Extract the (X, Y) coordinate from the center of the cell holding the provided text.  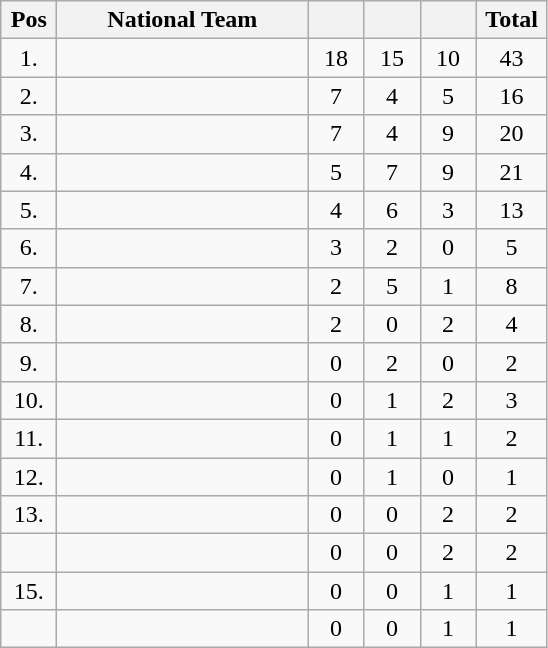
4. (29, 172)
18 (336, 58)
6 (392, 210)
8. (29, 324)
1. (29, 58)
11. (29, 438)
6. (29, 248)
8 (512, 286)
7. (29, 286)
10. (29, 400)
13 (512, 210)
21 (512, 172)
10 (448, 58)
16 (512, 96)
15. (29, 591)
12. (29, 477)
5. (29, 210)
National Team (182, 20)
9. (29, 362)
20 (512, 134)
Pos (29, 20)
15 (392, 58)
3. (29, 134)
13. (29, 515)
43 (512, 58)
Total (512, 20)
2. (29, 96)
